From the cell containing the given text, extract its center point as (x, y) coordinate. 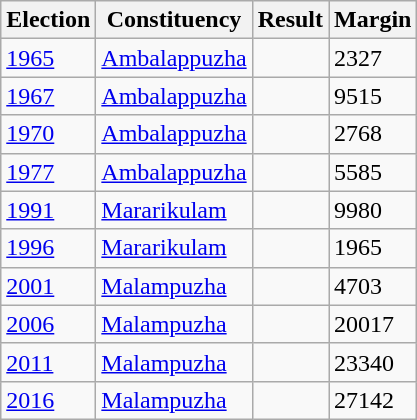
9515 (373, 96)
Election (48, 20)
5585 (373, 172)
1977 (48, 172)
1967 (48, 96)
Result (290, 20)
20017 (373, 324)
2001 (48, 286)
2768 (373, 134)
2006 (48, 324)
Margin (373, 20)
27142 (373, 400)
9980 (373, 210)
Constituency (174, 20)
2327 (373, 58)
2016 (48, 400)
1991 (48, 210)
23340 (373, 362)
4703 (373, 286)
1996 (48, 248)
2011 (48, 362)
1970 (48, 134)
